Return the (x, y) coordinate for the center point of the cell that contains the specified text.  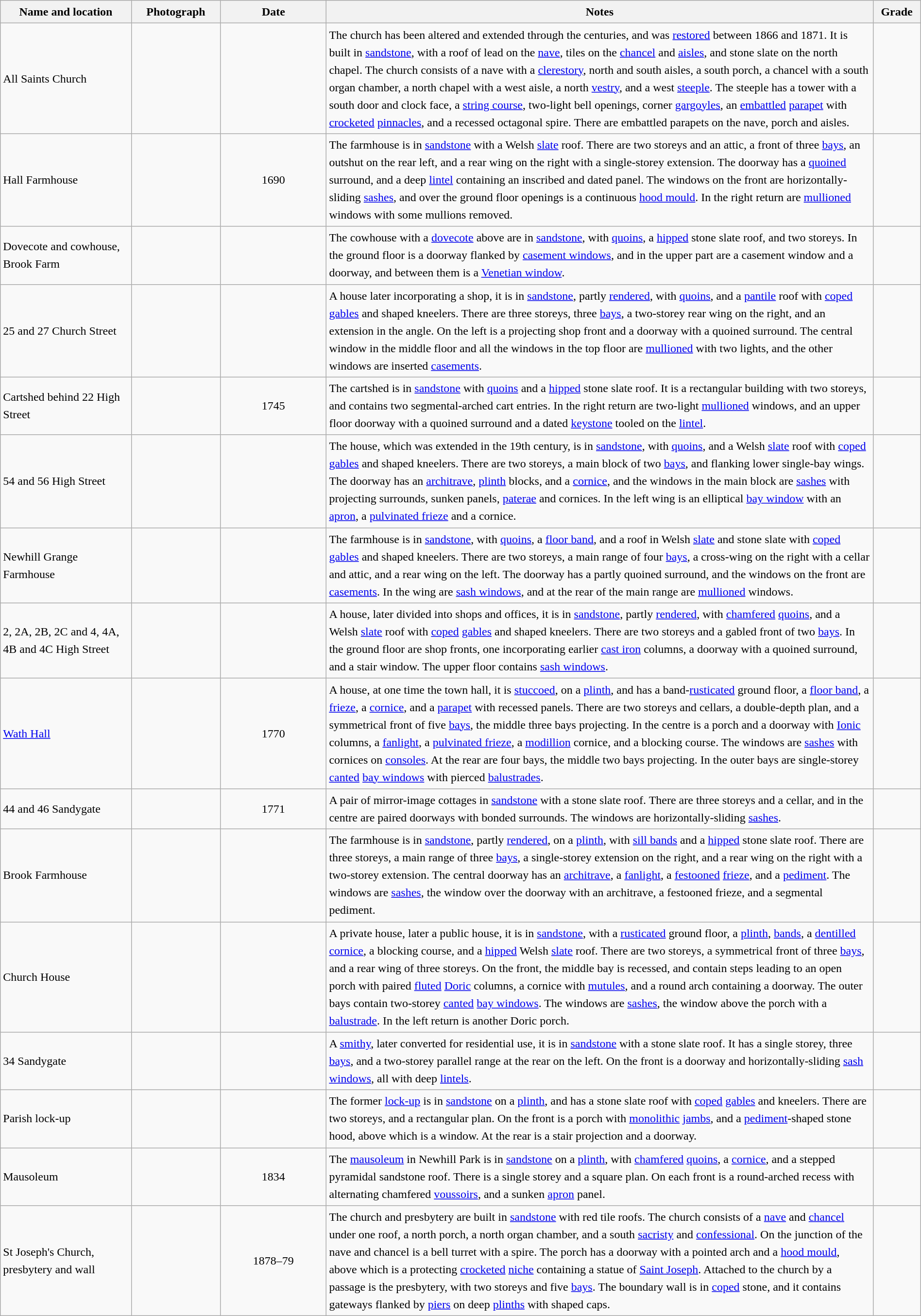
54 and 56 High Street (66, 481)
Church House (66, 977)
1745 (273, 406)
Name and location (66, 12)
Grade (897, 12)
Wath Hall (66, 734)
Newhill Grange Farmhouse (66, 565)
Notes (599, 12)
St Joseph's Church, presbytery and wall (66, 1261)
1770 (273, 734)
Cartshed behind 22 High Street (66, 406)
Dovecote and cowhouse, Brook Farm (66, 256)
Mausoleum (66, 1177)
44 and 46 Sandygate (66, 808)
All Saints Church (66, 79)
1834 (273, 1177)
Brook Farmhouse (66, 875)
34 Sandygate (66, 1061)
Photograph (176, 12)
25 and 27 Church Street (66, 330)
Hall Farmhouse (66, 180)
Parish lock-up (66, 1119)
1771 (273, 808)
1690 (273, 180)
Date (273, 12)
1878–79 (273, 1261)
2, 2A, 2B, 2C and 4, 4A, 4B and 4C High Street (66, 640)
